Output the (X, Y) coordinate of the center of the cell containing the given text.  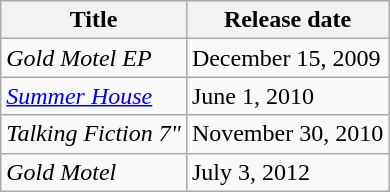
Release date (287, 20)
Summer House (94, 96)
November 30, 2010 (287, 134)
Gold Motel EP (94, 58)
July 3, 2012 (287, 172)
Talking Fiction 7" (94, 134)
Gold Motel (94, 172)
June 1, 2010 (287, 96)
Title (94, 20)
December 15, 2009 (287, 58)
